Search for the cell housing the specified text and yield its [X, Y] center coordinate. 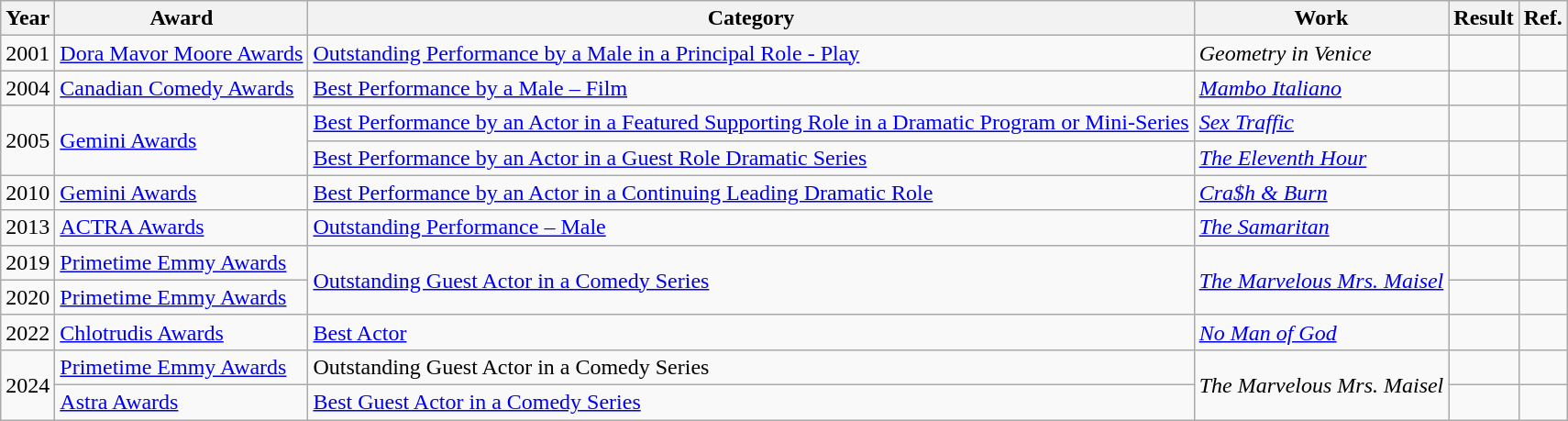
2020 [28, 297]
Dora Mavor Moore Awards [182, 53]
2024 [28, 384]
Best Performance by an Actor in a Featured Supporting Role in a Dramatic Program or Mini-Series [751, 123]
The Eleventh Hour [1321, 158]
Cra$h & Burn [1321, 193]
Year [28, 18]
Best Performance by an Actor in a Continuing Leading Dramatic Role [751, 193]
Outstanding Performance – Male [751, 227]
Best Performance by a Male – Film [751, 88]
Ref. [1542, 18]
Best Actor [751, 332]
2001 [28, 53]
Outstanding Performance by a Male in a Principal Role - Play [751, 53]
Category [751, 18]
2022 [28, 332]
Chlotrudis Awards [182, 332]
2013 [28, 227]
2010 [28, 193]
Sex Traffic [1321, 123]
2005 [28, 140]
Result [1484, 18]
Best Performance by an Actor in a Guest Role Dramatic Series [751, 158]
Best Guest Actor in a Comedy Series [751, 402]
2004 [28, 88]
ACTRA Awards [182, 227]
Astra Awards [182, 402]
Award [182, 18]
Geometry in Venice [1321, 53]
Mambo Italiano [1321, 88]
Canadian Comedy Awards [182, 88]
No Man of God [1321, 332]
Work [1321, 18]
2019 [28, 262]
The Samaritan [1321, 227]
